Pinpoint the cell where the given text exists, returning its [x, y] midpoint coordinate. 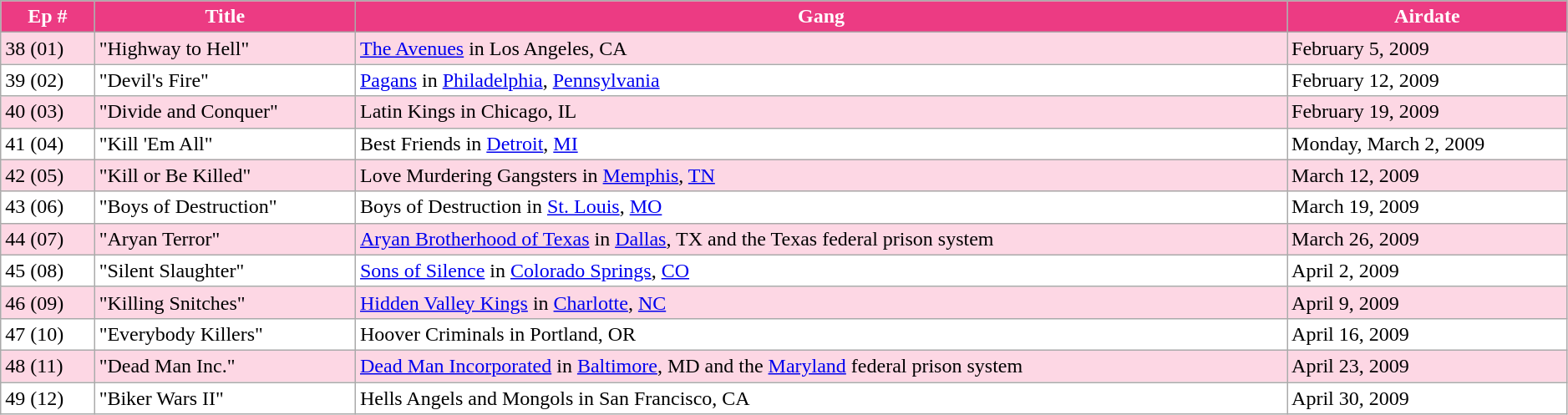
"Killing Snitches" [225, 302]
Title [225, 17]
46 (09) [48, 302]
Dead Man Incorporated in Baltimore, MD and the Maryland federal prison system [820, 366]
"Boys of Destruction" [225, 207]
Airdate [1428, 17]
Boys of Destruction in St. Louis, MO [820, 207]
Hells Angels and Mongols in San Francisco, CA [820, 398]
February 12, 2009 [1428, 80]
February 19, 2009 [1428, 112]
April 23, 2009 [1428, 366]
"Dead Man Inc." [225, 366]
"Highway to Hell" [225, 48]
"Divide and Conquer" [225, 112]
Ep # [48, 17]
Monday, March 2, 2009 [1428, 144]
Pagans in Philadelphia, Pennsylvania [820, 80]
Best Friends in Detroit, MI [820, 144]
April 16, 2009 [1428, 334]
41 (04) [48, 144]
38 (01) [48, 48]
"Silent Slaughter" [225, 271]
March 19, 2009 [1428, 207]
49 (12) [48, 398]
Gang [820, 17]
April 9, 2009 [1428, 302]
39 (02) [48, 80]
"Kill 'Em All" [225, 144]
March 12, 2009 [1428, 175]
Love Murdering Gangsters in Memphis, TN [820, 175]
40 (03) [48, 112]
April 2, 2009 [1428, 271]
Latin Kings in Chicago, IL [820, 112]
45 (08) [48, 271]
43 (06) [48, 207]
Aryan Brotherhood of Texas in Dallas, TX and the Texas federal prison system [820, 239]
"Everybody Killers" [225, 334]
Hoover Criminals in Portland, OR [820, 334]
March 26, 2009 [1428, 239]
42 (05) [48, 175]
"Devil's Fire" [225, 80]
Hidden Valley Kings in Charlotte, NC [820, 302]
April 30, 2009 [1428, 398]
"Kill or Be Killed" [225, 175]
"Biker Wars II" [225, 398]
February 5, 2009 [1428, 48]
44 (07) [48, 239]
Sons of Silence in Colorado Springs, CO [820, 271]
The Avenues in Los Angeles, CA [820, 48]
48 (11) [48, 366]
"Aryan Terror" [225, 239]
47 (10) [48, 334]
